Scan for the cell matching the given text and deliver its (x, y) coordinate at center. 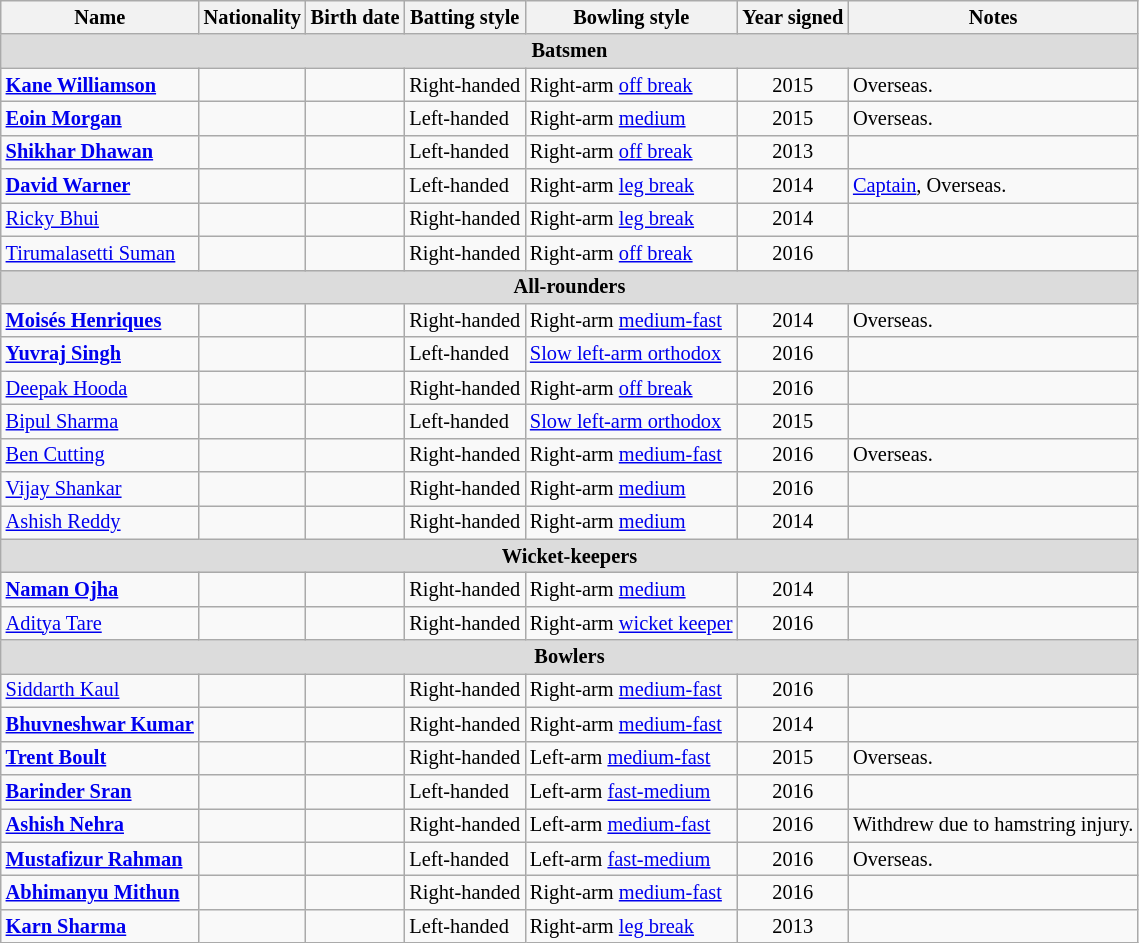
Captain, Overseas. (993, 186)
Eoin Morgan (100, 118)
Nationality (252, 17)
Yuvraj Singh (100, 354)
Wicket-keepers (570, 556)
Bowlers (570, 657)
Aditya Tare (100, 623)
Ben Cutting (100, 455)
David Warner (100, 186)
Kane Williamson (100, 85)
Barinder Sran (100, 791)
Birth date (356, 17)
Bipul Sharma (100, 421)
Siddarth Kaul (100, 690)
Name (100, 17)
Trent Boult (100, 758)
Batsmen (570, 51)
Karn Sharma (100, 926)
Ashish Reddy (100, 522)
Tirumalasetti Suman (100, 253)
Batting style (464, 17)
All-rounders (570, 287)
Notes (993, 17)
Mustafizur Rahman (100, 859)
Naman Ojha (100, 589)
Bowling style (631, 17)
Withdrew due to hamstring injury. (993, 825)
Year signed (792, 17)
Abhimanyu Mithun (100, 892)
Ashish Nehra (100, 825)
Vijay Shankar (100, 489)
Moisés Henriques (100, 320)
Shikhar Dhawan (100, 152)
Right-arm wicket keeper (631, 623)
Ricky Bhui (100, 219)
Bhuvneshwar Kumar (100, 724)
Deepak Hooda (100, 388)
